From the cell containing the given text, extract its center point as (X, Y) coordinate. 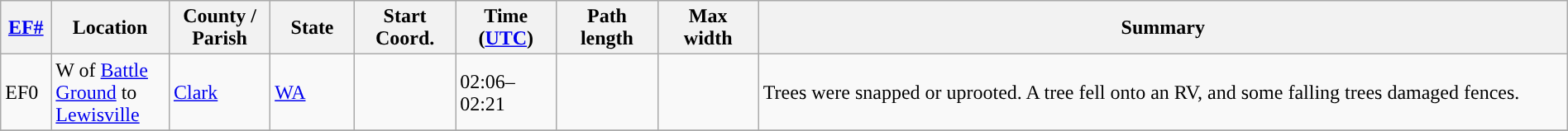
Max width (708, 28)
Time (UTC) (506, 28)
EF0 (26, 92)
State (313, 28)
Summary (1163, 28)
Clark (219, 92)
Start Coord. (404, 28)
WA (313, 92)
Path length (607, 28)
W of Battle Ground to Lewisville (111, 92)
County / Parish (219, 28)
Location (111, 28)
02:06–02:21 (506, 92)
EF# (26, 28)
Trees were snapped or uprooted. A tree fell onto an RV, and some falling trees damaged fences. (1163, 92)
